For the text-containing cell, return its midpoint in [x, y] coordinate format. 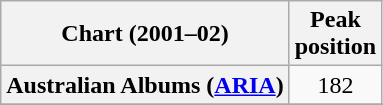
182 [335, 85]
Australian Albums (ARIA) [145, 85]
Chart (2001–02) [145, 34]
Peakposition [335, 34]
